Search for the cell housing the specified text and yield its [X, Y] center coordinate. 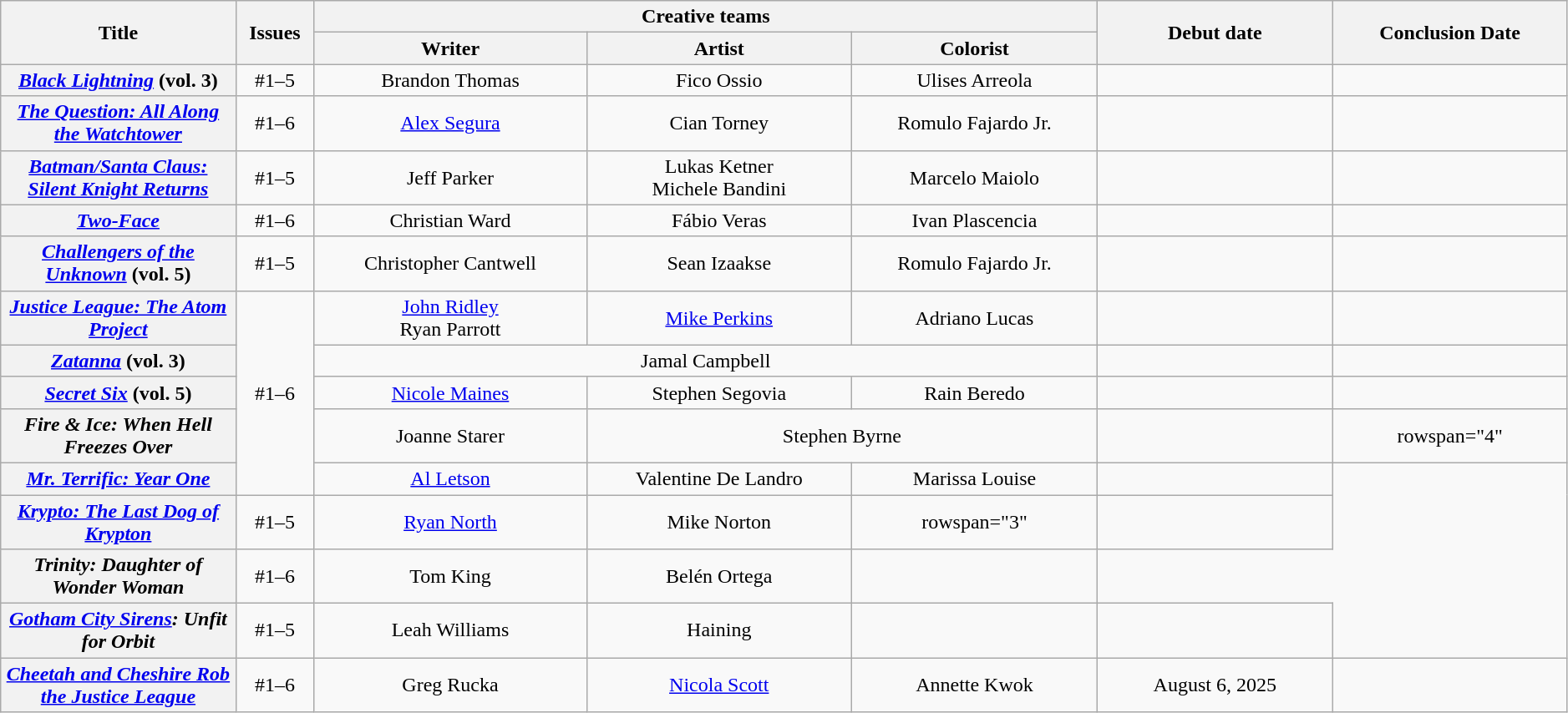
Christian Ward [450, 220]
Belén Ortega [718, 576]
Trinity: Daughter of Wonder Woman [119, 576]
rowspan="3" [974, 521]
Ryan North [450, 521]
Krypto: The Last Dog of Krypton [119, 521]
Leah Williams [450, 631]
Issues [275, 33]
Stephen Byrne [842, 436]
Tom King [450, 576]
Writer [450, 48]
Fico Ossio [718, 80]
Haining [718, 631]
Sean Izaakse [718, 264]
Creative teams [706, 17]
Valentine De Landro [718, 478]
Cian Torney [718, 124]
Justice League: The Atom Project [119, 317]
Nicola Scott [718, 685]
Alex Segura [450, 124]
August 6, 2025 [1215, 685]
Conclusion Date [1450, 33]
Mr. Terrific: Year One [119, 478]
The Question: All Along the Watchtower [119, 124]
Title [119, 33]
Adriano Lucas [974, 317]
John RidleyRyan Parrott [450, 317]
Ivan Plascencia [974, 220]
Cheetah and Cheshire Rob the Justice League [119, 685]
Jamal Campbell [706, 361]
Challengers of the Unknown (vol. 5) [119, 264]
Lukas KetnerMichele Bandini [718, 177]
Mike Norton [718, 521]
Batman/Santa Claus: Silent Knight Returns [119, 177]
Debut date [1215, 33]
Ulises Arreola [974, 80]
Fire & Ice: When Hell Freezes Over [119, 436]
Joanne Starer [450, 436]
Secret Six (vol. 5) [119, 392]
Mike Perkins [718, 317]
Rain Beredo [974, 392]
Zatanna (vol. 3) [119, 361]
Two-Face [119, 220]
rowspan="4" [1450, 436]
Nicole Maines [450, 392]
Colorist [974, 48]
Marcelo Maiolo [974, 177]
Greg Rucka [450, 685]
Marissa Louise [974, 478]
Al Letson [450, 478]
Artist [718, 48]
Stephen Segovia [718, 392]
Christopher Cantwell [450, 264]
Brandon Thomas [450, 80]
Annette Kwok [974, 685]
Jeff Parker [450, 177]
Black Lightning (vol. 3) [119, 80]
Fábio Veras [718, 220]
Gotham City Sirens: Unfit for Orbit [119, 631]
